Search for the cell housing the specified text and yield its [x, y] center coordinate. 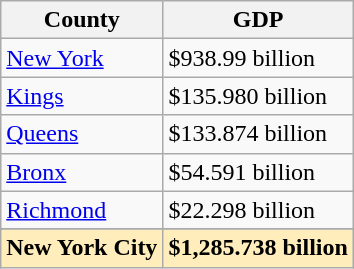
County [82, 20]
$133.874 billion [258, 134]
$1,285.738 billion [258, 248]
$54.591 billion [258, 172]
Richmond [82, 210]
$22.298 billion [258, 210]
Kings [82, 96]
New York City [82, 248]
Queens [82, 134]
GDP [258, 20]
$938.99 billion [258, 58]
$135.980 billion [258, 96]
Bronx [82, 172]
New York [82, 58]
